Return the (X, Y) coordinate for the center point of the cell that contains the specified text.  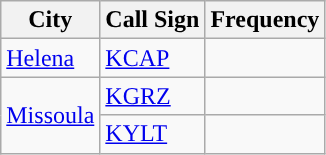
KCAP (152, 58)
City (50, 20)
Helena (50, 58)
Call Sign (152, 20)
KGRZ (152, 96)
KYLT (152, 134)
Missoula (50, 115)
Frequency (265, 20)
